Locate the cell with the specified text and output its (x, y) center coordinate. 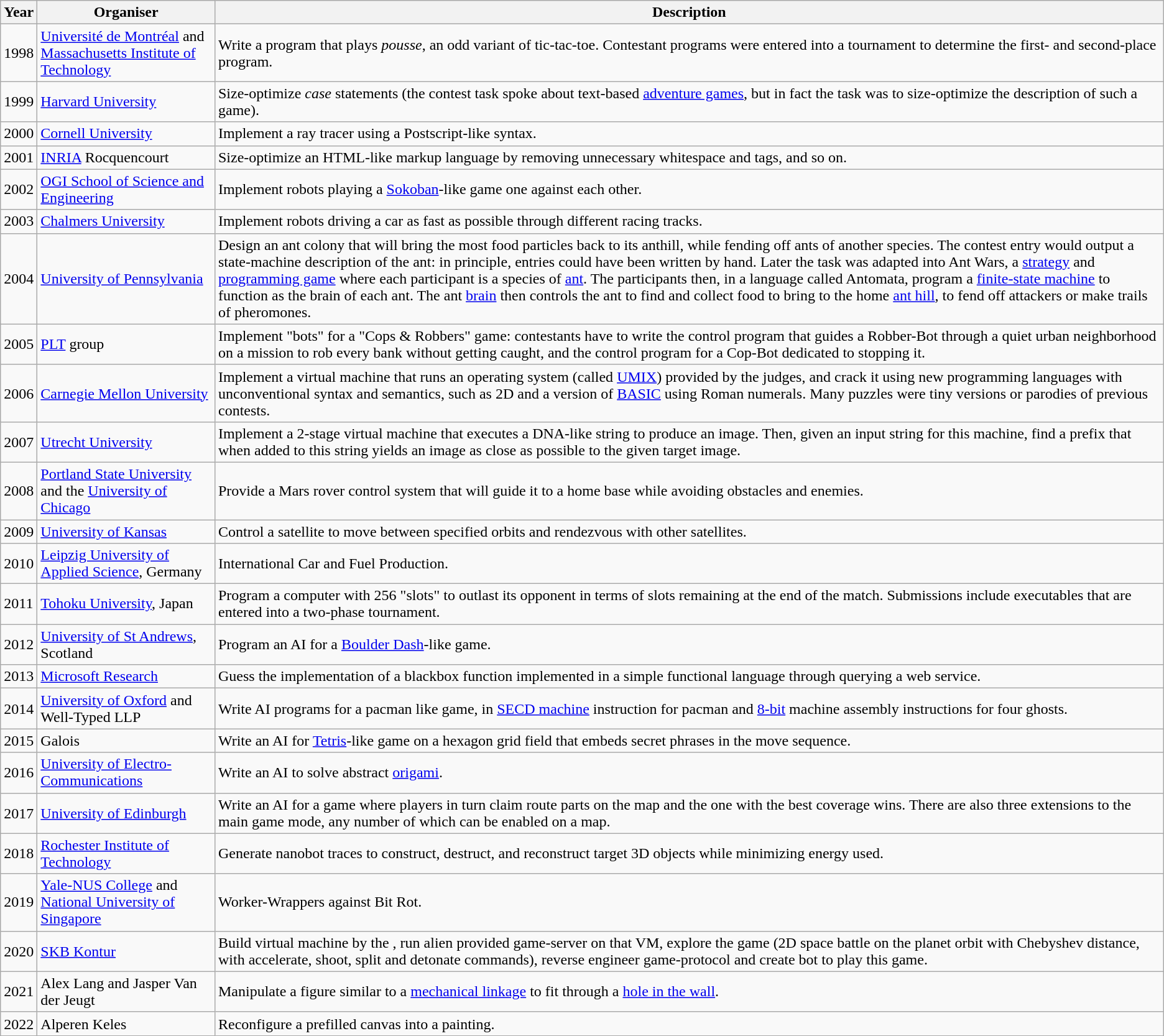
Size-optimize an HTML-like markup language by removing unnecessary whitespace and tags, and so on. (689, 157)
Control a satellite to move between specified orbits and rendezvous with other satellites. (689, 532)
2008 (19, 491)
2006 (19, 393)
Year (19, 12)
Rochester Institute of Technology (126, 853)
2012 (19, 644)
2015 (19, 741)
Alperen Keles (126, 1024)
2001 (19, 157)
Alex Lang and Jasper Van der Jeugt (126, 991)
OGI School of Science and Engineering (126, 189)
2021 (19, 991)
SKB Kontur (126, 951)
Generate nanobot traces to construct, destruct, and reconstruct target 3D objects while minimizing energy used. (689, 853)
University of Oxford and Well-Typed LLP (126, 709)
2020 (19, 951)
University of St Andrews, Scotland (126, 644)
1998 (19, 53)
Provide a Mars rover control system that will guide it to a home base while avoiding obstacles and enemies. (689, 491)
2013 (19, 677)
1999 (19, 102)
PLT group (126, 345)
Galois (126, 741)
2011 (19, 604)
2005 (19, 345)
Cornell University (126, 134)
2022 (19, 1024)
Chalmers University (126, 221)
Organiser (126, 12)
2004 (19, 279)
Implement a ray tracer using a Postscript-like syntax. (689, 134)
Worker-Wrappers against Bit Rot. (689, 902)
Write AI programs for a pacman like game, in SECD machine instruction for pacman and 8-bit machine assembly instructions for four ghosts. (689, 709)
University of Kansas (126, 532)
University of Electro-Communications (126, 772)
Guess the implementation of a blackbox function implemented in a simple functional language through querying a web service. (689, 677)
Leipzig University of Applied Science, Germany (126, 563)
Université de Montréal and Massachusetts Institute of Technology (126, 53)
Tohoku University, Japan (126, 604)
2017 (19, 813)
Utrecht University (126, 442)
Reconfigure a prefilled canvas into a painting. (689, 1024)
International Car and Fuel Production. (689, 563)
2016 (19, 772)
Implement robots driving a car as fast as possible through different racing tracks. (689, 221)
2009 (19, 532)
Carnegie Mellon University (126, 393)
2010 (19, 563)
2002 (19, 189)
University of Pennsylvania (126, 279)
Harvard University (126, 102)
2019 (19, 902)
Yale-NUS College and National University of Singapore (126, 902)
2018 (19, 853)
2003 (19, 221)
2007 (19, 442)
Manipulate a figure similar to a mechanical linkage to fit through a hole in the wall. (689, 991)
Write an AI for Tetris-like game on a hexagon grid field that embeds secret phrases in the move sequence. (689, 741)
2014 (19, 709)
University of Edinburgh (126, 813)
Portland State University and the University of Chicago (126, 491)
Program an AI for a Boulder Dash-like game. (689, 644)
Microsoft Research (126, 677)
INRIA Rocquencourt (126, 157)
Description (689, 12)
2000 (19, 134)
Implement robots playing a Sokoban-like game one against each other. (689, 189)
Write an AI to solve abstract origami. (689, 772)
